Detect which cell encompasses the target text, then output its [X, Y] center coordinate. 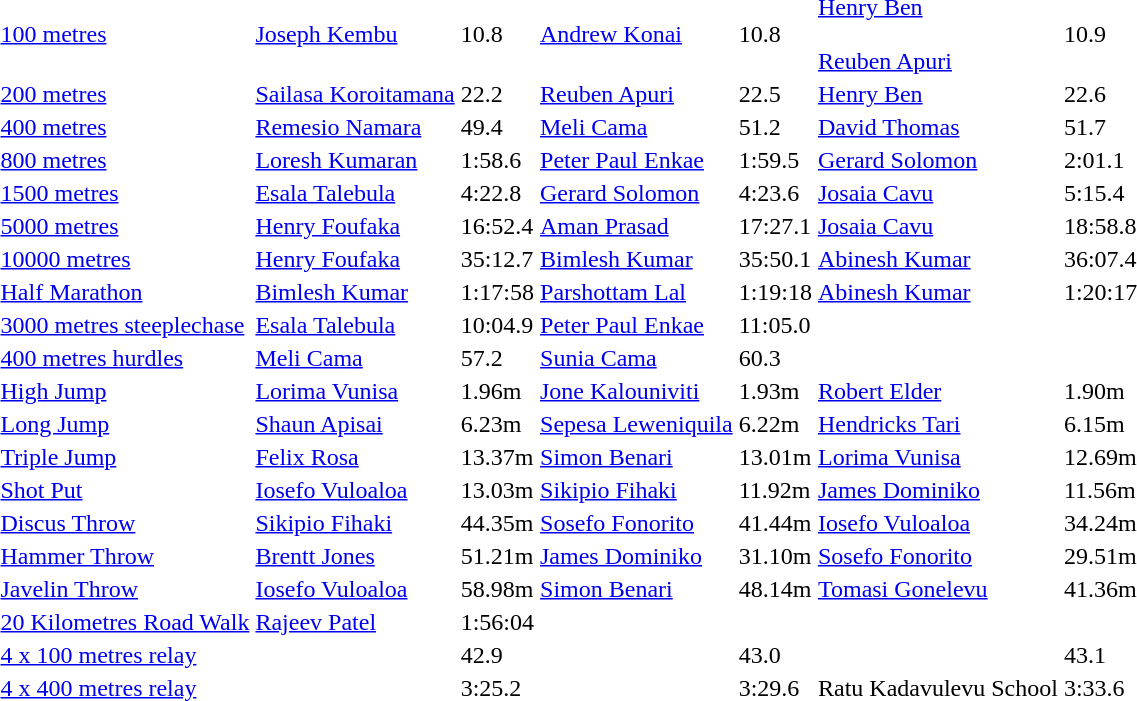
35:50.1 [775, 259]
35:12.7 [497, 259]
David Thomas [938, 127]
1:58.6 [497, 160]
41.44m [775, 523]
13.03m [497, 490]
1:17:58 [497, 292]
Felix Rosa [355, 457]
Loresh Kumaran [355, 160]
Sunia Cama [637, 358]
Parshottam Lal [637, 292]
Rajeev Patel [355, 622]
10:04.9 [497, 325]
4:22.8 [497, 193]
16:52.4 [497, 226]
42.9 [497, 655]
Tomasi Gonelevu [938, 589]
51.21m [497, 556]
51.2 [775, 127]
13.01m [775, 457]
Sepesa Leweniquila [637, 424]
1.93m [775, 391]
11.92m [775, 490]
1.96m [497, 391]
4:23.6 [775, 193]
31.10m [775, 556]
Brentt Jones [355, 556]
Shaun Apisai [355, 424]
Jone Kalouniviti [637, 391]
49.4 [497, 127]
44.35m [497, 523]
17:27.1 [775, 226]
11:05.0 [775, 325]
Henry Ben [938, 94]
Robert Elder [938, 391]
Sailasa Koroitamana [355, 94]
60.3 [775, 358]
Hendricks Tari [938, 424]
22.2 [497, 94]
6.23m [497, 424]
1:56:04 [497, 622]
43.0 [775, 655]
13.37m [497, 457]
1:59.5 [775, 160]
22.5 [775, 94]
Aman Prasad [637, 226]
6.22m [775, 424]
58.98m [497, 589]
48.14m [775, 589]
1:19:18 [775, 292]
57.2 [497, 358]
Reuben Apuri [637, 94]
Remesio Namara [355, 127]
